Detect which cell encompasses the target text, then output its (x, y) center coordinate. 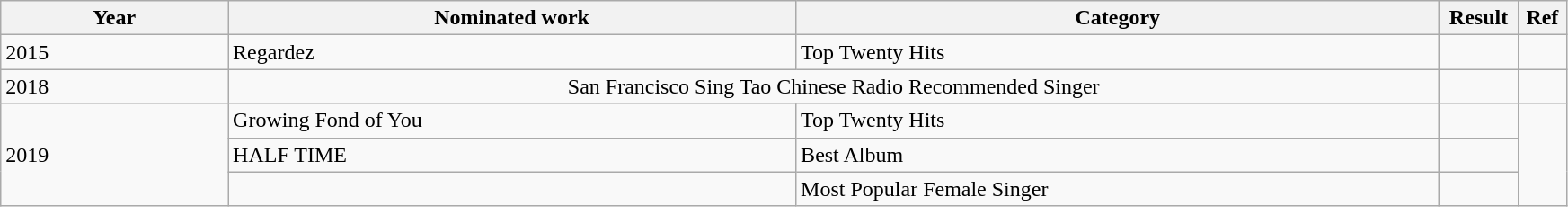
Growing Fond of You (512, 121)
Best Album (1118, 155)
Ref (1542, 18)
2015 (115, 52)
Result (1479, 18)
Regardez (512, 52)
Nominated work (512, 18)
Category (1118, 18)
HALF TIME (512, 155)
Most Popular Female Singer (1118, 189)
Year (115, 18)
2018 (115, 86)
San Francisco Sing Tao Chinese Radio Recommended Singer (834, 86)
2019 (115, 155)
